Determine the (X, Y) coordinate at the center of the cell enclosing the given text.  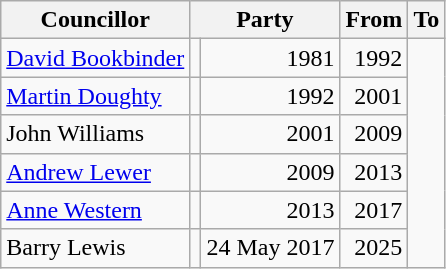
Anne Western (96, 210)
1981 (270, 58)
Barry Lewis (96, 248)
From (374, 20)
Councillor (96, 20)
Martin Doughty (96, 96)
24 May 2017 (270, 248)
Party (265, 20)
2017 (374, 210)
To (426, 20)
Andrew Lewer (96, 172)
John Williams (96, 134)
David Bookbinder (96, 58)
2025 (374, 248)
